Detect which cell encompasses the target text, then output its [X, Y] center coordinate. 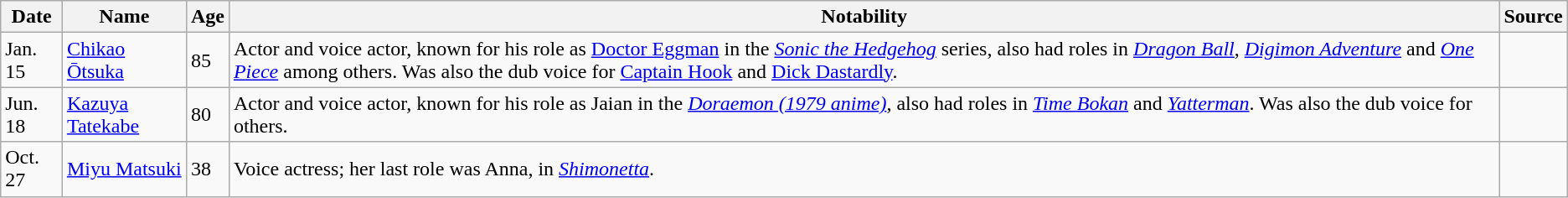
80 [208, 114]
38 [208, 169]
85 [208, 60]
Source [1533, 17]
Kazuya Tatekabe [124, 114]
Voice actress; her last role was Anna, in Shimonetta. [864, 169]
Miyu Matsuki [124, 169]
Notability [864, 17]
Name [124, 17]
Date [32, 17]
Jun. 18 [32, 114]
Oct. 27 [32, 169]
Jan. 15 [32, 60]
Chikao Ōtsuka [124, 60]
Age [208, 17]
